For the text-containing cell, return its midpoint in (X, Y) coordinate format. 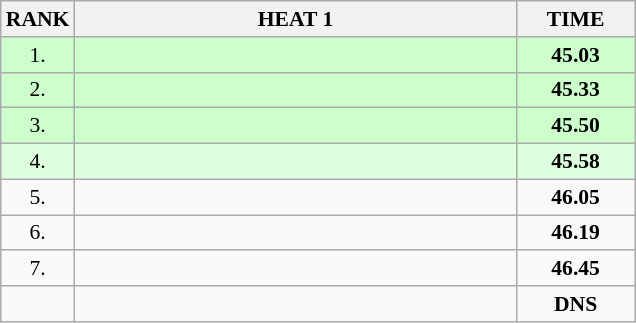
4. (38, 162)
6. (38, 233)
5. (38, 197)
46.45 (576, 269)
3. (38, 126)
HEAT 1 (295, 19)
45.58 (576, 162)
45.50 (576, 126)
1. (38, 55)
DNS (576, 304)
RANK (38, 19)
45.03 (576, 55)
46.19 (576, 233)
45.33 (576, 90)
TIME (576, 19)
2. (38, 90)
7. (38, 269)
46.05 (576, 197)
